Detect which cell encompasses the target text, then output its (x, y) center coordinate. 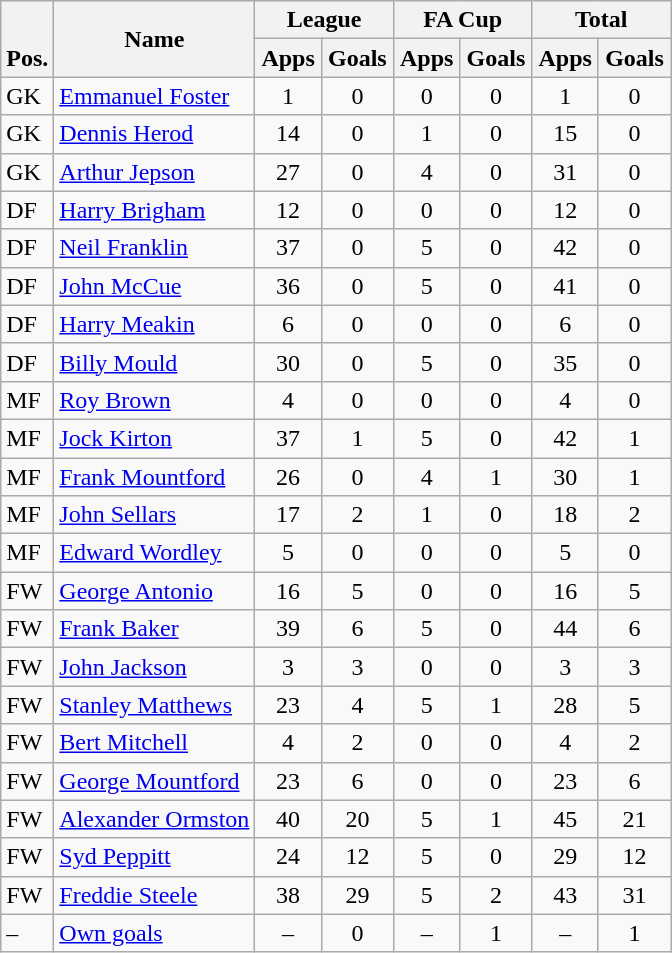
Edward Wordley (154, 553)
Roy Brown (154, 400)
15 (566, 134)
Own goals (154, 933)
28 (566, 705)
40 (288, 819)
Bert Mitchell (154, 743)
Neil Franklin (154, 248)
39 (288, 629)
Dennis Herod (154, 134)
Name (154, 39)
Harry Brigham (154, 210)
John McCue (154, 286)
Arthur Jepson (154, 172)
Alexander Ormston (154, 819)
21 (634, 819)
John Jackson (154, 667)
38 (288, 895)
45 (566, 819)
Jock Kirton (154, 438)
Harry Meakin (154, 324)
27 (288, 172)
41 (566, 286)
Total (602, 20)
26 (288, 477)
George Mountford (154, 781)
36 (288, 286)
Pos. (28, 39)
44 (566, 629)
35 (566, 362)
17 (288, 515)
18 (566, 515)
Syd Peppitt (154, 857)
John Sellars (154, 515)
Billy Mould (154, 362)
Frank Baker (154, 629)
George Antonio (154, 591)
Stanley Matthews (154, 705)
Emmanuel Foster (154, 96)
League (324, 20)
Freddie Steele (154, 895)
14 (288, 134)
24 (288, 857)
Frank Mountford (154, 477)
FA Cup (462, 20)
20 (357, 819)
43 (566, 895)
